Output the [x, y] coordinate of the center of the cell containing the given text.  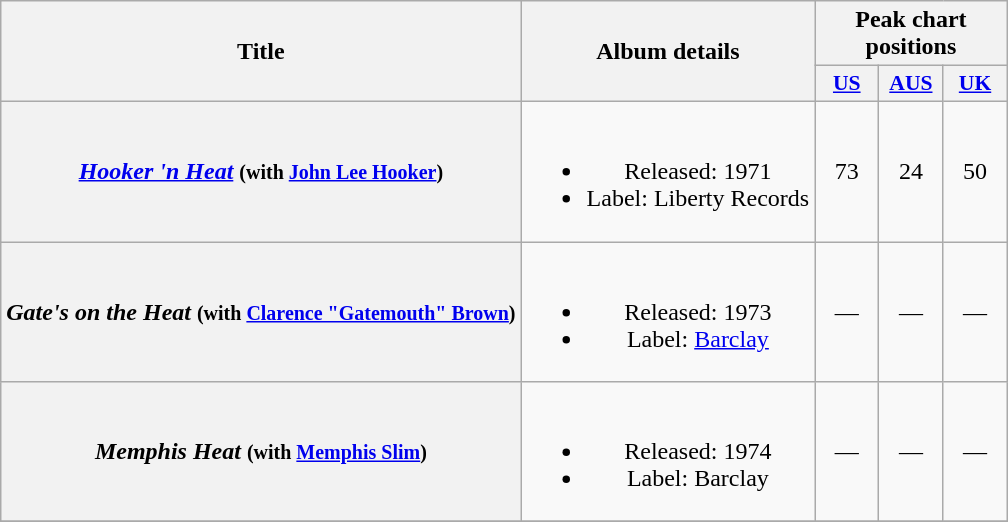
50 [975, 171]
AUS [911, 84]
Released: 1974Label: Barclay [668, 452]
Title [261, 52]
Peak chart positions [911, 34]
Memphis Heat (with Memphis Slim) [261, 452]
Album details [668, 52]
Gate's on the Heat (with Clarence "Gatemouth" Brown) [261, 312]
Released: 1971Label: Liberty Records [668, 171]
UK [975, 84]
73 [847, 171]
Released: 1973Label: Barclay [668, 312]
Hooker 'n Heat (with John Lee Hooker) [261, 171]
24 [911, 171]
US [847, 84]
